Provide the [X, Y] coordinate of the cell's center where the given text is located.  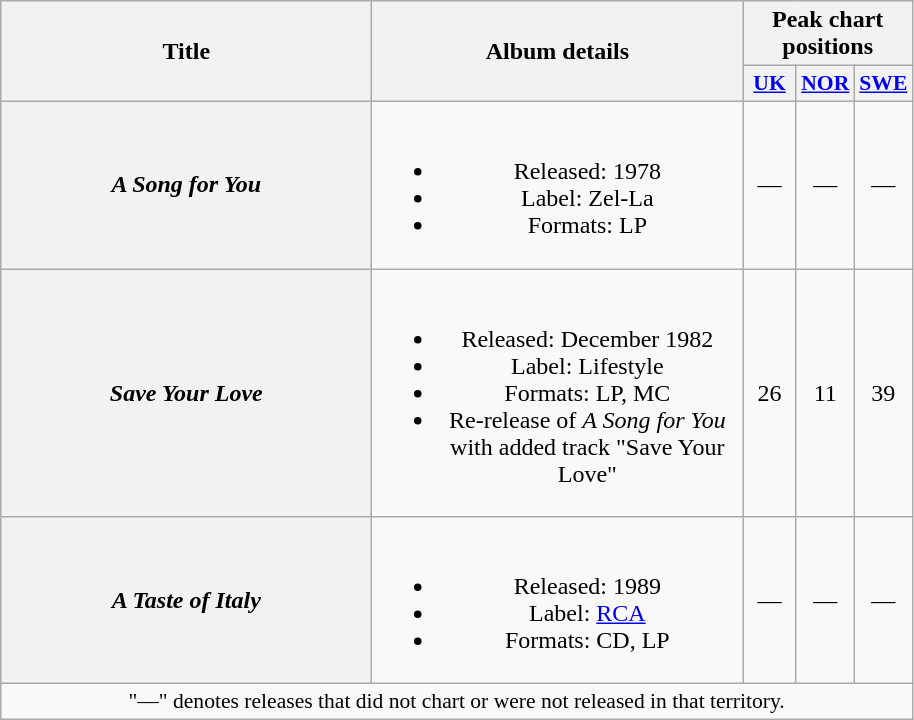
UK [770, 84]
A Song for You [186, 184]
NOR [825, 84]
Peak chart positions [828, 34]
Released: 1978Label: Zel-LaFormats: LP [558, 184]
Released: December 1982Label: LifestyleFormats: LP, MCRe-release of A Song for You with added track "Save Your Love" [558, 392]
"—" denotes releases that did not chart or were not released in that territory. [457, 702]
SWE [883, 84]
Album details [558, 52]
11 [825, 392]
Title [186, 52]
Save Your Love [186, 392]
A Taste of Italy [186, 600]
26 [770, 392]
39 [883, 392]
Released: 1989Label: RCAFormats: CD, LP [558, 600]
